Scan for the cell matching the given text and deliver its [X, Y] coordinate at center. 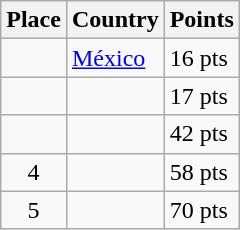
5 [34, 210]
70 pts [202, 210]
17 pts [202, 96]
Points [202, 20]
16 pts [202, 58]
42 pts [202, 134]
Country [115, 20]
58 pts [202, 172]
México [115, 58]
4 [34, 172]
Place [34, 20]
